Provide the [x, y] coordinate of the cell's center where the given text is located.  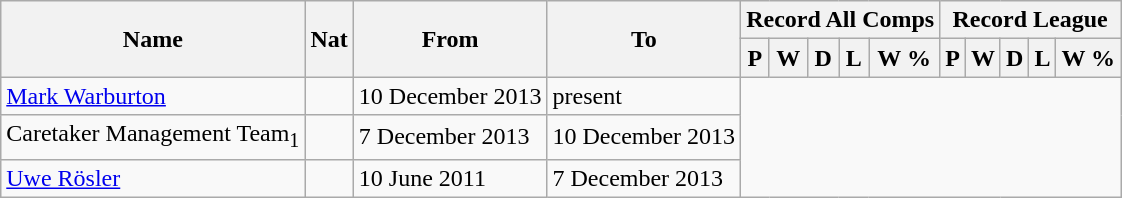
From [450, 39]
Nat [329, 39]
Record League [1030, 20]
Mark Warburton [153, 96]
Name [153, 39]
Record All Comps [840, 20]
present [644, 96]
Caretaker Management Team1 [153, 137]
Uwe Rösler [153, 178]
10 June 2011 [450, 178]
To [644, 39]
